Search for the cell housing the specified text and yield its [X, Y] center coordinate. 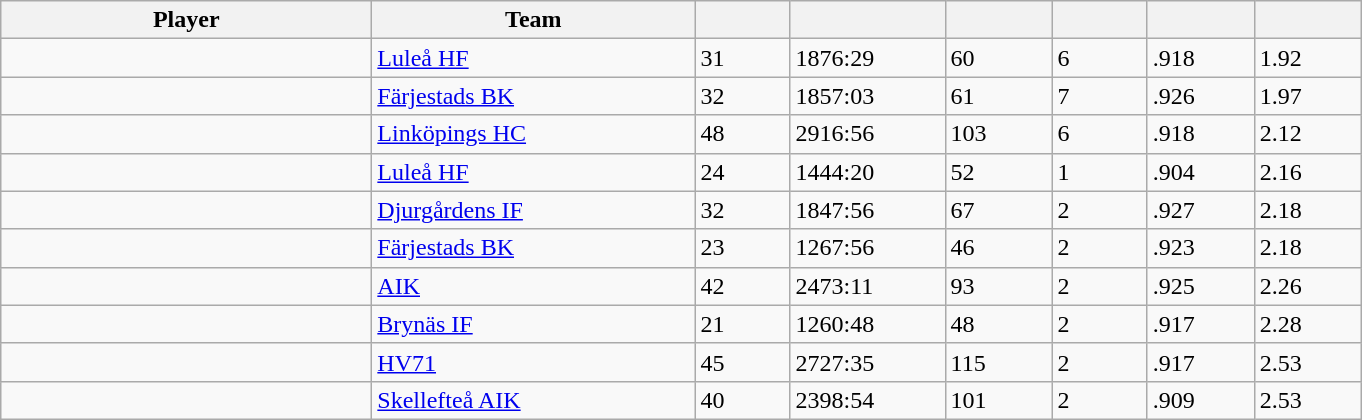
2727:35 [868, 362]
23 [742, 248]
24 [742, 172]
1260:48 [868, 324]
Skellefteå AIK [534, 400]
1847:56 [868, 210]
1267:56 [868, 248]
AIK [534, 286]
2916:56 [868, 134]
.927 [1200, 210]
.923 [1200, 248]
1857:03 [868, 96]
1876:29 [868, 58]
Brynäs IF [534, 324]
1.97 [1308, 96]
60 [998, 58]
2473:11 [868, 286]
52 [998, 172]
.925 [1200, 286]
2.28 [1308, 324]
.904 [1200, 172]
1444:20 [868, 172]
101 [998, 400]
2398:54 [868, 400]
67 [998, 210]
2.16 [1308, 172]
Player [186, 20]
93 [998, 286]
45 [742, 362]
.926 [1200, 96]
.909 [1200, 400]
21 [742, 324]
Linköpings HC [534, 134]
2.12 [1308, 134]
HV71 [534, 362]
46 [998, 248]
1.92 [1308, 58]
2.26 [1308, 286]
42 [742, 286]
1 [1100, 172]
103 [998, 134]
61 [998, 96]
Djurgårdens IF [534, 210]
115 [998, 362]
7 [1100, 96]
Team [534, 20]
31 [742, 58]
40 [742, 400]
